Find where the given text appears and provide that cell's center as (X, Y) coordinate. 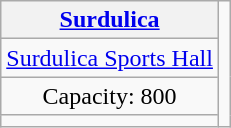
Surdulica (110, 20)
Surdulica Sports Hall (110, 58)
Capacity: 800 (110, 96)
